Pinpoint the cell where the given text exists, returning its (x, y) midpoint coordinate. 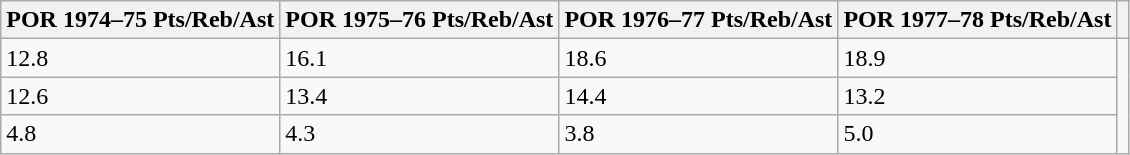
POR 1975–76 Pts/Reb/Ast (420, 20)
13.2 (978, 96)
16.1 (420, 58)
POR 1974–75 Pts/Reb/Ast (140, 20)
POR 1976–77 Pts/Reb/Ast (698, 20)
12.6 (140, 96)
POR 1977–78 Pts/Reb/Ast (978, 20)
5.0 (978, 134)
12.8 (140, 58)
13.4 (420, 96)
4.8 (140, 134)
3.8 (698, 134)
14.4 (698, 96)
18.9 (978, 58)
4.3 (420, 134)
18.6 (698, 58)
